Extract the (X, Y) coordinate from the center of the cell holding the provided text.  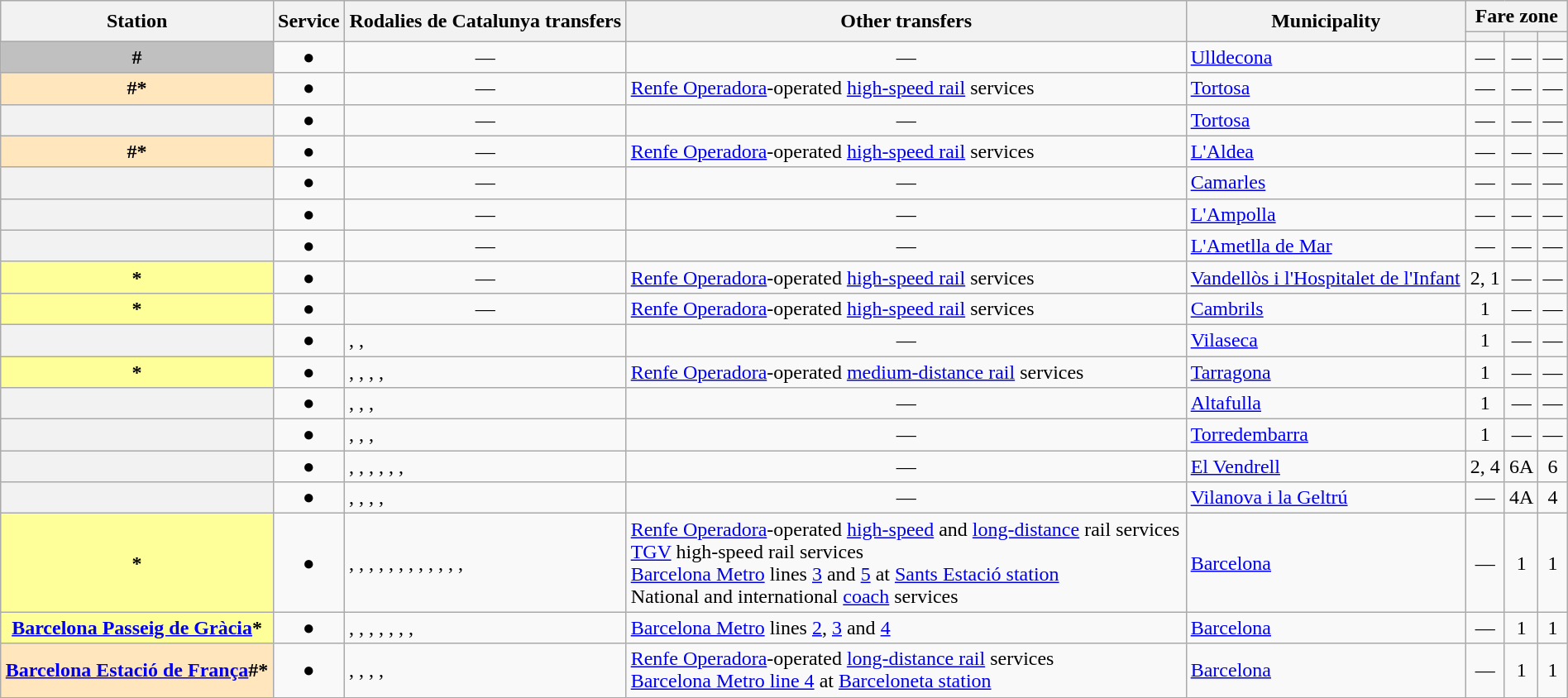
2, 4 (1485, 466)
2, 1 (1485, 277)
6 (1553, 466)
Camarles (1326, 183)
Cambrils (1326, 308)
Barcelona Estació de França#* (137, 670)
Vilaseca (1326, 340)
Other transfers (906, 22)
Ulldecona (1326, 57)
, , , , , , , , , , , , (485, 562)
4A (1522, 498)
L'Ametlla de Mar (1326, 246)
Service (308, 22)
Tarragona (1326, 371)
Fare zone (1517, 17)
, , , , , , , (485, 628)
Barcelona Passeig de Gràcia* (137, 628)
Station (137, 22)
Municipality (1326, 22)
L'Ampolla (1326, 214)
, , (485, 340)
Vilanova i la Geltrú (1326, 498)
L'Aldea (1326, 151)
Barcelona Metro lines 2, 3 and 4 (906, 628)
Renfe Operadora-operated long-distance rail services Barcelona Metro line 4 at Barceloneta station (906, 670)
4 (1553, 498)
Altafulla (1326, 404)
# (137, 57)
Rodalies de Catalunya transfers (485, 22)
, , , , , , (485, 466)
Renfe Operadora-operated medium-distance rail services (906, 371)
Vandellòs i l'Hospitalet de l'Infant (1326, 277)
Torredembarra (1326, 435)
6A (1522, 466)
El Vendrell (1326, 466)
